Identify which cell holds the provided text, then report its [X, Y] central coordinate. 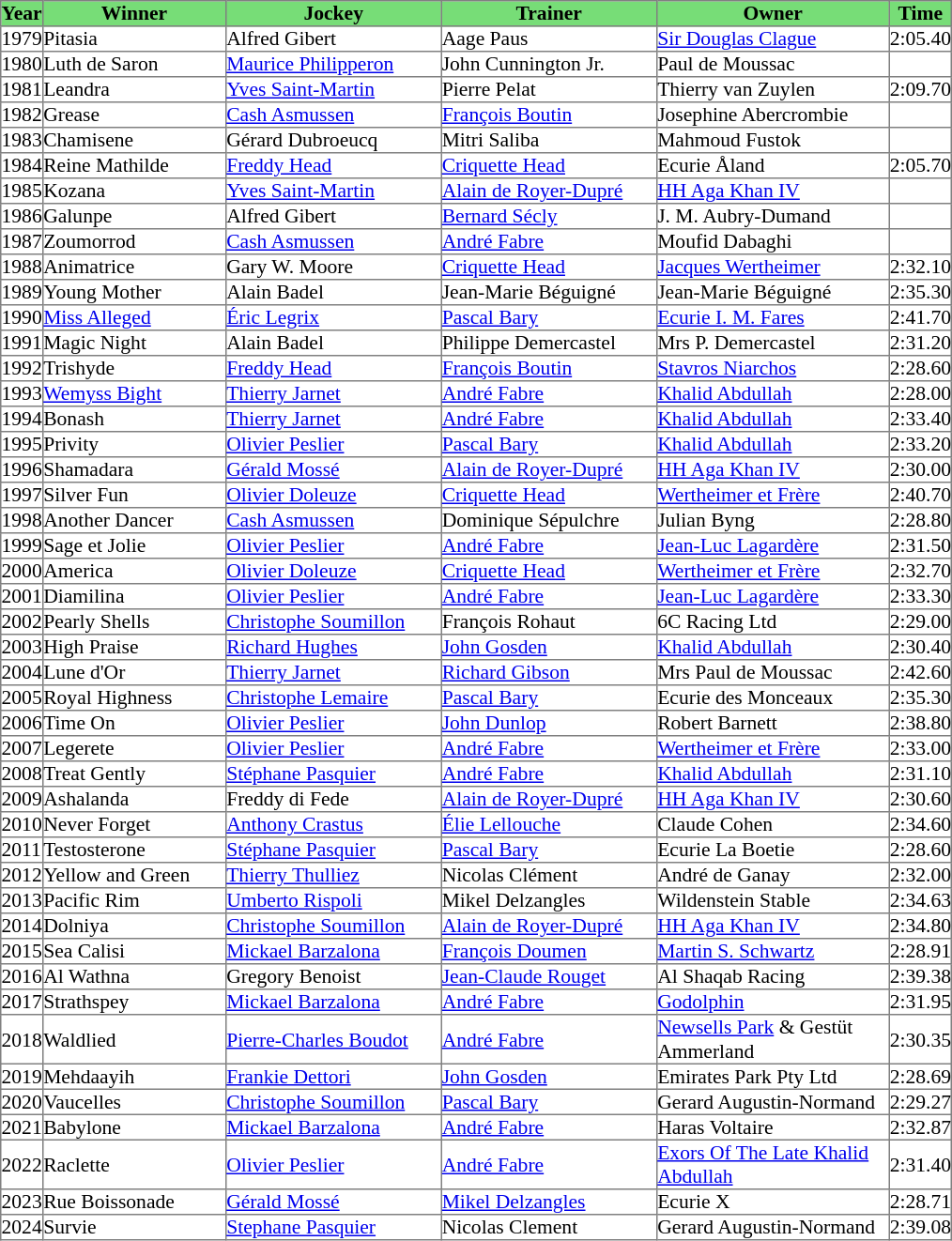
2018 [23, 1039]
Treat Gently [133, 774]
Stavros Niarchos [773, 368]
2:30.60 [920, 800]
Claude Cohen [773, 824]
2008 [23, 774]
Rue Boissonade [133, 1202]
Chamisene [133, 141]
1994 [23, 419]
Trainer [549, 13]
2000 [23, 571]
2:31.10 [920, 774]
2002 [23, 621]
2:28.71 [920, 1202]
Magic Night [133, 344]
2013 [23, 901]
Josephine Abercrombie [773, 115]
1997 [23, 496]
1986 [23, 216]
Haras Voltaire [773, 1126]
Royal Highness [133, 698]
Shamadara [133, 469]
1982 [23, 115]
François Doumen [549, 952]
Year [23, 13]
Survie [133, 1228]
Robert Barnett [773, 723]
1998 [23, 520]
2:39.08 [920, 1228]
Jockey [333, 13]
2:28.80 [920, 520]
Paul de Moussac [773, 64]
Pearly Shells [133, 621]
1991 [23, 344]
Emirates Park Pty Ltd [773, 1076]
Babylone [133, 1126]
Al Wathna [133, 976]
2:38.80 [920, 723]
2:31.95 [920, 1003]
François Rohaut [549, 621]
Yellow and Green [133, 875]
Mehdaayih [133, 1076]
2:31.40 [920, 1164]
Freddy di Fede [333, 800]
Trishyde [133, 368]
J. M. Aubry-Dumand [773, 216]
2:40.70 [920, 496]
Miss Alleged [133, 317]
2:28.69 [920, 1076]
Dominique Sépulchre [549, 520]
Christophe Lemaire [333, 698]
2019 [23, 1076]
2:33.20 [920, 445]
Gérard Dubroeucq [333, 141]
Exors Of The Late Khalid Abdullah [773, 1164]
Silver Fun [133, 496]
Vaucelles [133, 1102]
Bernard Sécly [549, 216]
2015 [23, 952]
Godolphin [773, 1003]
Pierre Pelat [549, 90]
1996 [23, 469]
Kozana [133, 192]
2012 [23, 875]
America [133, 571]
Animatrice [133, 267]
Grease [133, 115]
2006 [23, 723]
Never Forget [133, 824]
Richard Hughes [333, 648]
2001 [23, 597]
6C Racing Ltd [773, 621]
2023 [23, 1202]
2:30.40 [920, 648]
Privity [133, 445]
Richard Gibson [549, 672]
2011 [23, 850]
Reine Mathilde [133, 165]
Pitasia [133, 39]
2017 [23, 1003]
Luth de Saron [133, 64]
1993 [23, 394]
Strathspey [133, 1003]
Diamilina [133, 597]
Julian Byng [773, 520]
Philippe Demercastel [549, 344]
1980 [23, 64]
Moufid Dabaghi [773, 242]
Ecurie Åland [773, 165]
1992 [23, 368]
2:05.70 [920, 165]
Ecurie La Boetie [773, 850]
2:31.50 [920, 546]
Frankie Dettori [333, 1076]
Al Shaqab Racing [773, 976]
1995 [23, 445]
High Praise [133, 648]
2:32.87 [920, 1126]
Éric Legrix [333, 317]
1979 [23, 39]
2:32.00 [920, 875]
Jean-Claude Rouget [549, 976]
2:31.20 [920, 344]
Mrs Paul de Moussac [773, 672]
2:28.00 [920, 394]
Young Mother [133, 293]
Thierry Thulliez [333, 875]
Mahmoud Fustok [773, 141]
Thierry van Zuylen [773, 90]
2010 [23, 824]
2:34.80 [920, 926]
2:32.70 [920, 571]
2:41.70 [920, 317]
Anthony Crastus [333, 824]
2:30.35 [920, 1039]
2:28.91 [920, 952]
Wemyss Bight [133, 394]
2016 [23, 976]
2:34.60 [920, 824]
1988 [23, 267]
Raclette [133, 1164]
Sage et Jolie [133, 546]
John Cunnington Jr. [549, 64]
2007 [23, 749]
Sea Calisi [133, 952]
2:42.60 [920, 672]
Bonash [133, 419]
Martin S. Schwartz [773, 952]
2:33.30 [920, 597]
Ecurie des Monceaux [773, 698]
2022 [23, 1164]
2:29.00 [920, 621]
2003 [23, 648]
Nicolas Clement [549, 1228]
2005 [23, 698]
1984 [23, 165]
2:05.40 [920, 39]
Testosterone [133, 850]
Pierre-Charles Boudot [333, 1039]
1983 [23, 141]
Mitri Saliba [549, 141]
2:33.00 [920, 749]
2014 [23, 926]
Ecurie I. M. Fares [773, 317]
Legerete [133, 749]
2021 [23, 1126]
Pacific Rim [133, 901]
2:09.70 [920, 90]
Waldlied [133, 1039]
André de Ganay [773, 875]
Nicolas Clément [549, 875]
2:30.00 [920, 469]
Aage Paus [549, 39]
2009 [23, 800]
Maurice Philipperon [333, 64]
Dolniya [133, 926]
1999 [23, 546]
Stephane Pasquier [333, 1228]
Jacques Wertheimer [773, 267]
1990 [23, 317]
Umberto Rispoli [333, 901]
2:39.38 [920, 976]
Owner [773, 13]
Time [920, 13]
Galunpe [133, 216]
1987 [23, 242]
2020 [23, 1102]
Sir Douglas Clague [773, 39]
Winner [133, 13]
Gary W. Moore [333, 267]
Gregory Benoist [333, 976]
2:34.63 [920, 901]
Ecurie X [773, 1202]
Mrs P. Demercastel [773, 344]
2:33.40 [920, 419]
Newsells Park & Gestüt Ammerland [773, 1039]
1981 [23, 90]
2:29.27 [920, 1102]
Wildenstein Stable [773, 901]
1989 [23, 293]
Zoumorrod [133, 242]
Leandra [133, 90]
Another Dancer [133, 520]
2:32.10 [920, 267]
Lune d'Or [133, 672]
2024 [23, 1228]
Ashalanda [133, 800]
Time On [133, 723]
Élie Lellouche [549, 824]
1985 [23, 192]
John Dunlop [549, 723]
2004 [23, 672]
